From the cell containing the given text, extract its center point as [x, y] coordinate. 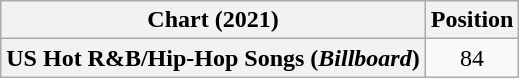
Position [472, 20]
84 [472, 58]
US Hot R&B/Hip-Hop Songs (Billboard) [213, 58]
Chart (2021) [213, 20]
